Provide the (X, Y) coordinate of the cell's center where the given text is located.  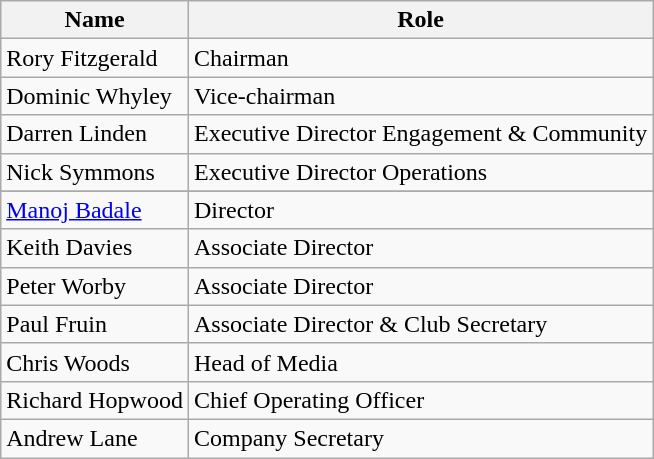
Paul Fruin (95, 324)
Name (95, 20)
Executive Director Engagement & Community (420, 134)
Dominic Whyley (95, 96)
Head of Media (420, 362)
Director (420, 210)
Darren Linden (95, 134)
Associate Director & Club Secretary (420, 324)
Keith Davies (95, 248)
Chairman (420, 58)
Vice-chairman (420, 96)
Manoj Badale (95, 210)
Nick Symmons (95, 172)
Richard Hopwood (95, 400)
Chris Woods (95, 362)
Executive Director Operations (420, 172)
Role (420, 20)
Rory Fitzgerald (95, 58)
Company Secretary (420, 438)
Chief Operating Officer (420, 400)
Andrew Lane (95, 438)
Peter Worby (95, 286)
